Provide the [X, Y] coordinate of the cell's center where the given text is located.  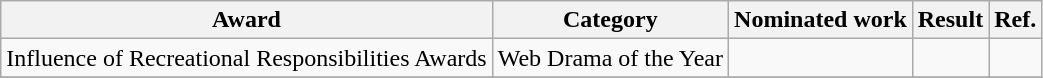
Award [246, 20]
Ref. [1016, 20]
Influence of Recreational Responsibilities Awards [246, 58]
Result [950, 20]
Nominated work [821, 20]
Web Drama of the Year [610, 58]
Category [610, 20]
